Locate the cell with the specified text and output its (x, y) center coordinate. 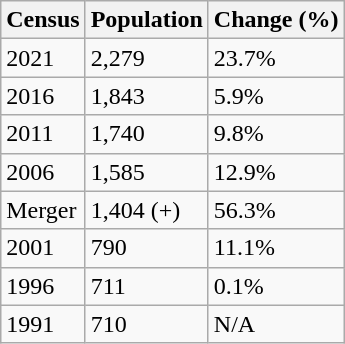
9.8% (276, 134)
1991 (43, 324)
790 (146, 248)
56.3% (276, 210)
1,585 (146, 172)
N/A (276, 324)
2001 (43, 248)
2,279 (146, 58)
11.1% (276, 248)
1,404 (+) (146, 210)
23.7% (276, 58)
2016 (43, 96)
710 (146, 324)
12.9% (276, 172)
0.1% (276, 286)
711 (146, 286)
Merger (43, 210)
Population (146, 20)
Change (%) (276, 20)
Census (43, 20)
1996 (43, 286)
5.9% (276, 96)
2011 (43, 134)
2006 (43, 172)
2021 (43, 58)
1,740 (146, 134)
1,843 (146, 96)
